Provide the [X, Y] coordinate of the cell's center where the given text is located.  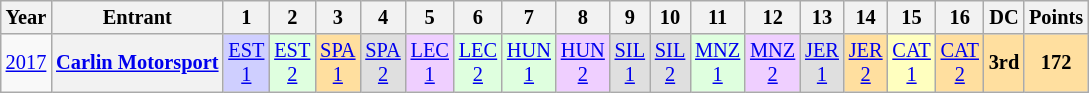
JER1 [822, 63]
JER2 [866, 63]
11 [718, 17]
7 [529, 17]
9 [630, 17]
Year [26, 17]
LEC1 [430, 63]
2017 [26, 63]
1 [246, 17]
SPA1 [338, 63]
5 [430, 17]
16 [960, 17]
8 [583, 17]
12 [772, 17]
3 [338, 17]
Entrant [137, 17]
Carlin Motorsport [137, 63]
2 [292, 17]
15 [911, 17]
6 [478, 17]
SIL2 [670, 63]
SPA2 [382, 63]
MNZ2 [772, 63]
10 [670, 17]
MNZ1 [718, 63]
Points [1056, 17]
HUN1 [529, 63]
3rd [1004, 63]
CAT1 [911, 63]
HUN2 [583, 63]
13 [822, 17]
LEC2 [478, 63]
14 [866, 17]
CAT2 [960, 63]
DC [1004, 17]
EST1 [246, 63]
172 [1056, 63]
4 [382, 17]
SIL1 [630, 63]
EST2 [292, 63]
